Capture the cell that displays the provided text and extract its (X, Y) central coordinate. 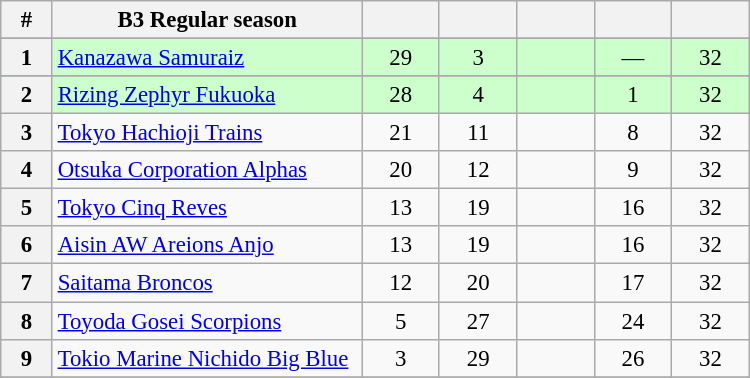
B3 Regular season (207, 20)
28 (400, 95)
— (632, 58)
21 (400, 133)
Tokyo Cinq Reves (207, 208)
7 (27, 283)
Tokio Marine Nichido Big Blue (207, 358)
Kanazawa Samuraiz (207, 58)
Toyoda Gosei Scorpions (207, 321)
27 (478, 321)
2 (27, 95)
Saitama Broncos (207, 283)
Otsuka Corporation Alphas (207, 170)
26 (632, 358)
11 (478, 133)
Aisin AW Areions Anjo (207, 245)
# (27, 20)
24 (632, 321)
Rizing Zephyr Fukuoka (207, 95)
6 (27, 245)
Tokyo Hachioji Trains (207, 133)
17 (632, 283)
